Find where the given text appears and provide that cell's center as (x, y) coordinate. 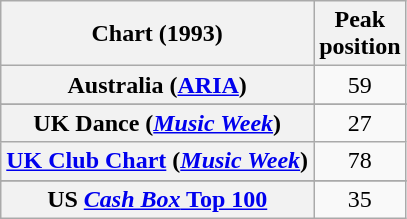
US Cash Box Top 100 (158, 199)
27 (360, 123)
UK Dance (Music Week) (158, 123)
Peak position (360, 34)
35 (360, 199)
UK Club Chart (Music Week) (158, 161)
59 (360, 85)
Australia (ARIA) (158, 85)
78 (360, 161)
Chart (1993) (158, 34)
